Determine the (X, Y) coordinate at the center of the cell enclosing the given text.  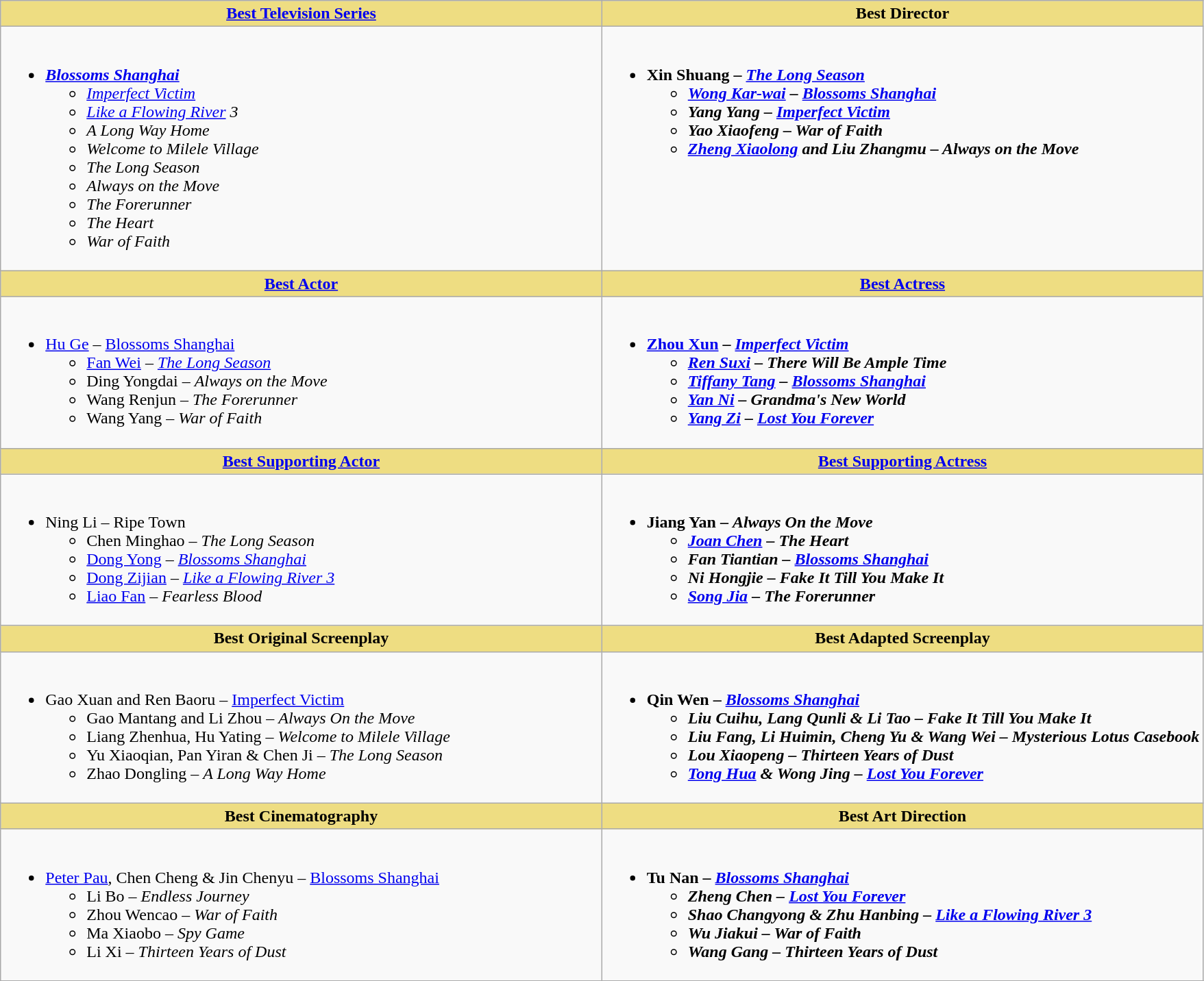
Best Television Series (302, 14)
Best Adapted Screenplay (902, 638)
Best Cinematography (302, 816)
Best Actor (302, 284)
Best Actress (902, 284)
Hu Ge – Blossoms ShanghaiFan Wei – The Long SeasonDing Yongdai – Always on the MoveWang Renjun – The ForerunnerWang Yang – War of Faith (302, 373)
Best Original Screenplay (302, 638)
Best Supporting Actress (902, 461)
Jiang Yan – Always On the MoveJoan Chen – The HeartFan Tiantian – Blossoms ShanghaiNi Hongjie – Fake It Till You Make ItSong Jia – The Forerunner (902, 549)
Ning Li – Ripe TownChen Minghao – The Long SeasonDong Yong – Blossoms ShanghaiDong Zijian – Like a Flowing River 3Liao Fan – Fearless Blood (302, 549)
Best Director (902, 14)
Zhou Xun – Imperfect VictimRen Suxi – There Will Be Ample TimeTiffany Tang – Blossoms ShanghaiYan Ni – Grandma's New WorldYang Zi – Lost You Forever (902, 373)
Best Supporting Actor (302, 461)
Best Art Direction (902, 816)
